Output the (X, Y) coordinate of the center of the cell containing the given text.  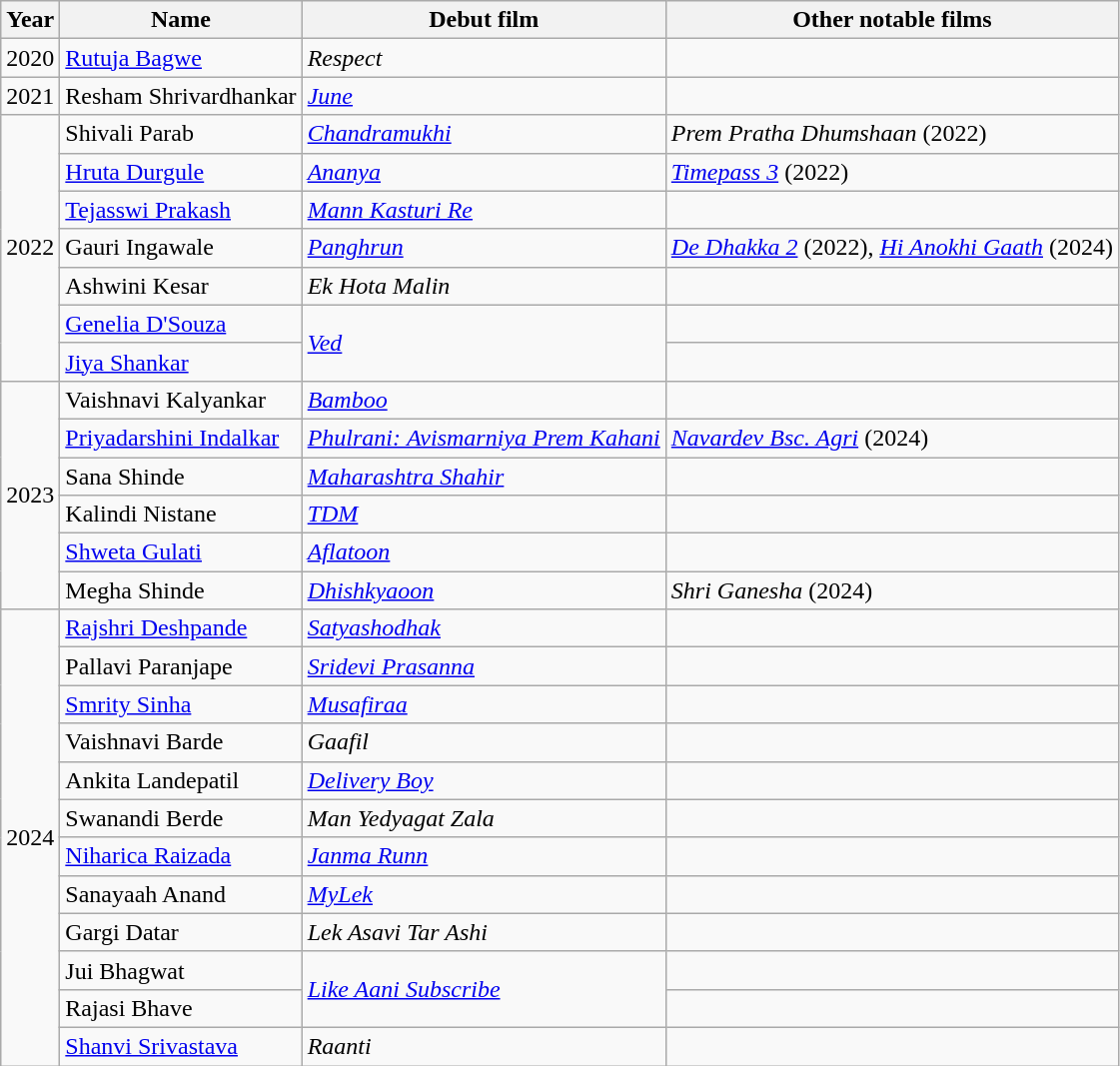
Resham Shrivardhankar (181, 96)
Year (30, 20)
Ananya (484, 172)
Hruta Durgule (181, 172)
Name (181, 20)
Kalindi Nistane (181, 515)
Ek Hota Malin (484, 286)
Satyashodhak (484, 628)
Debut film (484, 20)
Sridevi Prasanna (484, 666)
Timepass 3 (2022) (891, 172)
Dhishkyaoon (484, 590)
Megha Shinde (181, 590)
Chandramukhi (484, 134)
Ashwini Kesar (181, 286)
Smrity Sinha (181, 704)
Prem Pratha Dhumshaan (2022) (891, 134)
Tejasswi Prakash (181, 210)
Lek Asavi Tar Ashi (484, 932)
2022 (30, 248)
2023 (30, 495)
2024 (30, 837)
Priyadarshini Indalkar (181, 438)
Navardev Bsc. Agri (2024) (891, 438)
Gaafil (484, 742)
Sanayaah Anand (181, 894)
Ankita Landepatil (181, 780)
Man Yedyagat Zala (484, 818)
Panghrun (484, 248)
Shivali Parab (181, 134)
Respect (484, 58)
Rajasi Bhave (181, 1008)
MyLek (484, 894)
Janma Runn (484, 856)
Maharashtra Shahir (484, 477)
Musafiraa (484, 704)
2020 (30, 58)
Vaishnavi Barde (181, 742)
Jiya Shankar (181, 362)
Mann Kasturi Re (484, 210)
Jui Bhagwat (181, 970)
Like Aani Subscribe (484, 989)
Sana Shinde (181, 477)
Other notable films (891, 20)
TDM (484, 515)
Niharica Raizada (181, 856)
Gargi Datar (181, 932)
Shweta Gulati (181, 552)
June (484, 96)
Shri Ganesha (2024) (891, 590)
Pallavi Paranjape (181, 666)
2021 (30, 96)
Swanandi Berde (181, 818)
Vaishnavi Kalyankar (181, 400)
De Dhakka 2 (2022), Hi Anokhi Gaath (2024) (891, 248)
Phulrani: Avismarniya Prem Kahani (484, 438)
Aflatoon (484, 552)
Genelia D'Souza (181, 324)
Rajshri Deshpande (181, 628)
Delivery Boy (484, 780)
Gauri Ingawale (181, 248)
Shanvi Srivastava (181, 1046)
Bamboo (484, 400)
Raanti (484, 1046)
Ved (484, 343)
Rutuja Bagwe (181, 58)
